Output the [X, Y] coordinate of the center of the cell containing the given text.  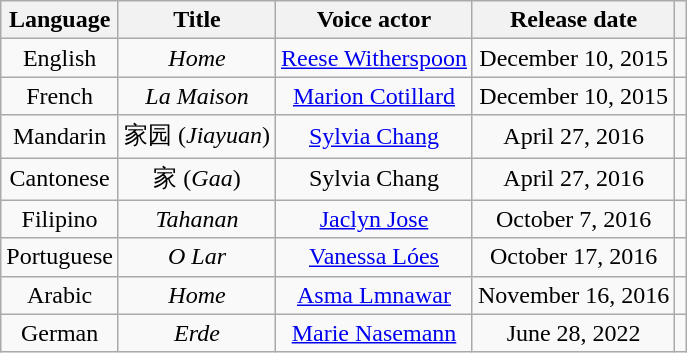
Title [196, 20]
Arabic [60, 295]
Reese Witherspoon [374, 58]
Marie Nasemann [374, 333]
German [60, 333]
Portuguese [60, 257]
Voice actor [374, 20]
Release date [573, 20]
French [60, 96]
October 7, 2016 [573, 219]
O Lar [196, 257]
La Maison [196, 96]
Tahanan [196, 219]
November 16, 2016 [573, 295]
English [60, 58]
家 (Gaa) [196, 180]
Language [60, 20]
家园 (Jiayuan) [196, 136]
Marion Cotillard [374, 96]
Erde [196, 333]
Filipino [60, 219]
Jaclyn Jose [374, 219]
Mandarin [60, 136]
October 17, 2016 [573, 257]
Cantonese [60, 180]
Vanessa Lóes [374, 257]
June 28, 2022 [573, 333]
Asma Lmnawar [374, 295]
